Locate the cell with the specified text and output its [X, Y] center coordinate. 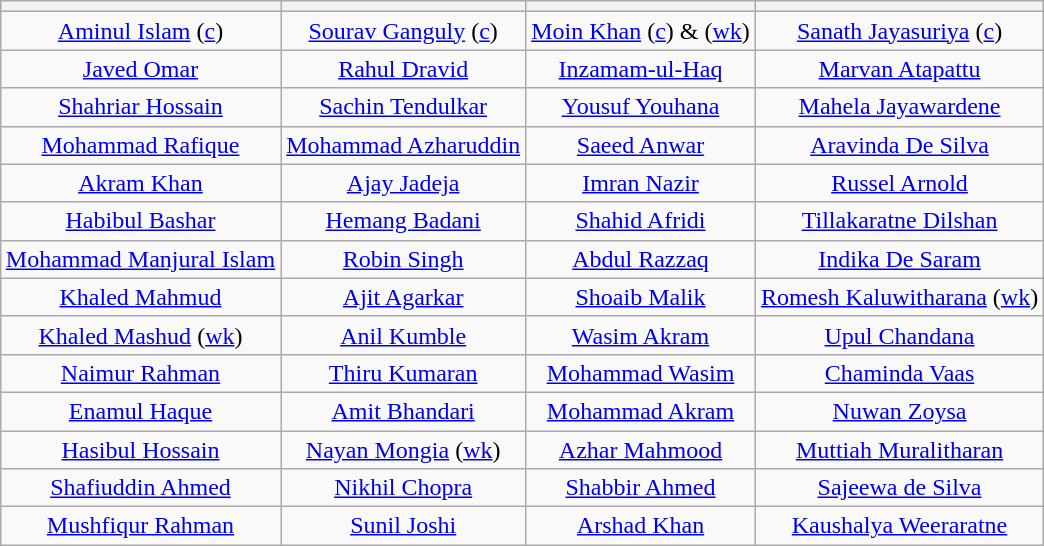
Azhar Mahmood [641, 449]
Shoaib Malik [641, 297]
Aravinda De Silva [899, 145]
Mohammad Rafique [140, 145]
Ajay Jadeja [404, 183]
Robin Singh [404, 259]
Wasim Akram [641, 335]
Mohammad Azharuddin [404, 145]
Marvan Atapattu [899, 69]
Inzamam-ul-Haq [641, 69]
Chaminda Vaas [899, 373]
Romesh Kaluwitharana (wk) [899, 297]
Mohammad Akram [641, 411]
Ajit Agarkar [404, 297]
Kaushalya Weeraratne [899, 526]
Enamul Haque [140, 411]
Anil Kumble [404, 335]
Yousuf Youhana [641, 107]
Sajeewa de Silva [899, 488]
Saeed Anwar [641, 145]
Javed Omar [140, 69]
Aminul Islam (c) [140, 31]
Mohammad Wasim [641, 373]
Rahul Dravid [404, 69]
Shahriar Hossain [140, 107]
Upul Chandana [899, 335]
Nikhil Chopra [404, 488]
Mohammad Manjural Islam [140, 259]
Hasibul Hossain [140, 449]
Russel Arnold [899, 183]
Shahid Afridi [641, 221]
Moin Khan (c) & (wk) [641, 31]
Muttiah Muralitharan [899, 449]
Amit Bhandari [404, 411]
Akram Khan [140, 183]
Mushfiqur Rahman [140, 526]
Nayan Mongia (wk) [404, 449]
Habibul Bashar [140, 221]
Imran Nazir [641, 183]
Sachin Tendulkar [404, 107]
Indika De Saram [899, 259]
Shafiuddin Ahmed [140, 488]
Sourav Ganguly (c) [404, 31]
Khaled Mashud (wk) [140, 335]
Hemang Badani [404, 221]
Shabbir Ahmed [641, 488]
Arshad Khan [641, 526]
Naimur Rahman [140, 373]
Abdul Razzaq [641, 259]
Tillakaratne Dilshan [899, 221]
Khaled Mahmud [140, 297]
Nuwan Zoysa [899, 411]
Sunil Joshi [404, 526]
Mahela Jayawardene [899, 107]
Thiru Kumaran [404, 373]
Sanath Jayasuriya (c) [899, 31]
